For the text-containing cell, return its midpoint in [X, Y] coordinate format. 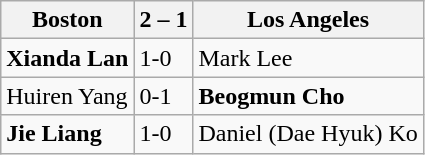
Beogmun Cho [308, 96]
0-1 [164, 96]
Xianda Lan [68, 58]
Daniel (Dae Hyuk) Ko [308, 134]
Mark Lee [308, 58]
Jie Liang [68, 134]
Los Angeles [308, 20]
Boston [68, 20]
2 – 1 [164, 20]
Huiren Yang [68, 96]
